Output the [x, y] coordinate of the center of the cell containing the given text.  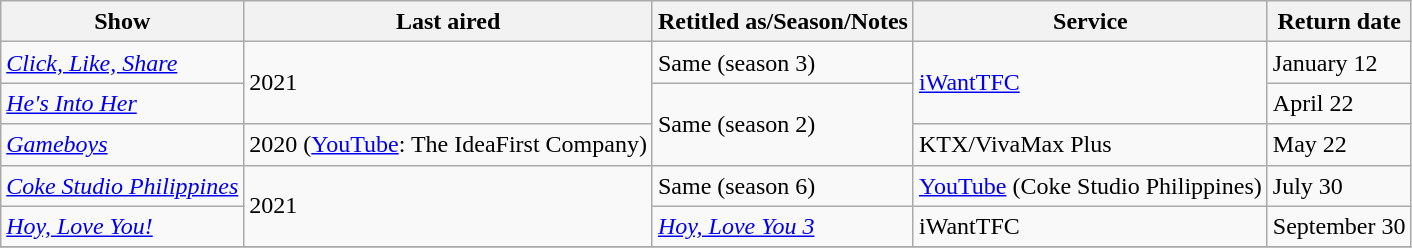
January 12 [1339, 62]
Hoy, Love You! [122, 226]
Same (season 2) [782, 124]
April 22 [1339, 104]
Same (season 3) [782, 62]
He's Into Her [122, 104]
Hoy, Love You 3 [782, 226]
Click, Like, Share [122, 62]
2020 (YouTube: The IdeaFirst Company) [448, 144]
Coke Studio Philippines [122, 186]
Show [122, 22]
Same (season 6) [782, 186]
Last aired [448, 22]
Return date [1339, 22]
YouTube (Coke Studio Philippines) [1090, 186]
July 30 [1339, 186]
September 30 [1339, 226]
Retitled as/Season/Notes [782, 22]
May 22 [1339, 144]
KTX/VivaMax Plus [1090, 144]
Service [1090, 22]
Gameboys [122, 144]
